Return the [x, y] coordinate for the center point of the cell that contains the specified text.  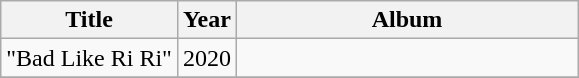
Album [406, 20]
Year [206, 20]
"Bad Like Ri Ri" [90, 58]
Title [90, 20]
2020 [206, 58]
